For the text-containing cell, return its midpoint in [x, y] coordinate format. 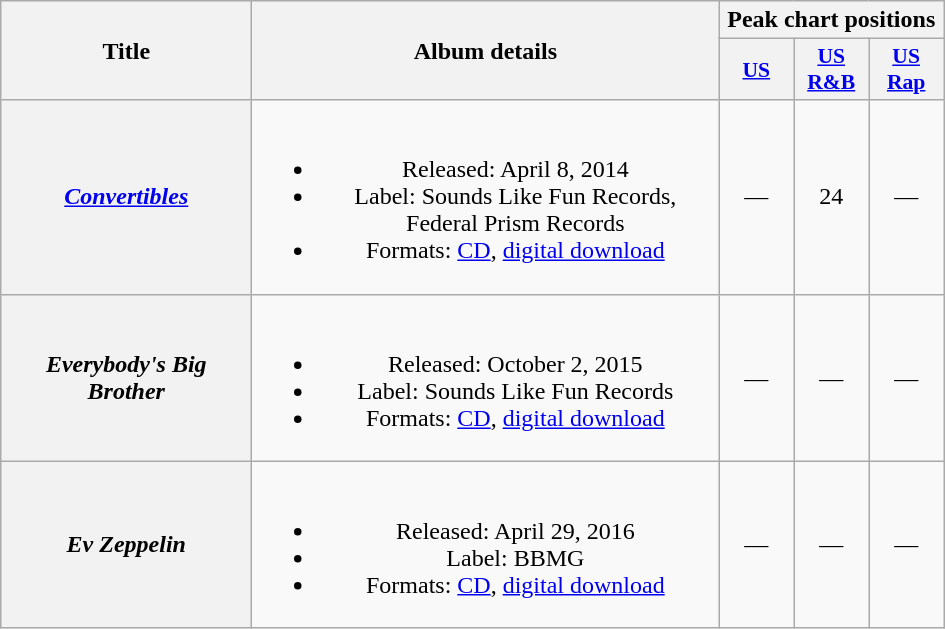
Ev Zeppelin [126, 544]
US [756, 70]
Released: April 29, 2016Label: BBMGFormats: CD, digital download [486, 544]
Released: October 2, 2015Label: Sounds Like Fun RecordsFormats: CD, digital download [486, 378]
Convertibles [126, 197]
Everybody's Big Brother [126, 378]
Album details [486, 50]
USRap [906, 70]
Title [126, 50]
Released: April 8, 2014Label: Sounds Like Fun Records, Federal Prism RecordsFormats: CD, digital download [486, 197]
24 [832, 197]
Peak chart positions [832, 20]
USR&B [832, 70]
